Return the (x, y) coordinate for the center point of the cell that contains the specified text.  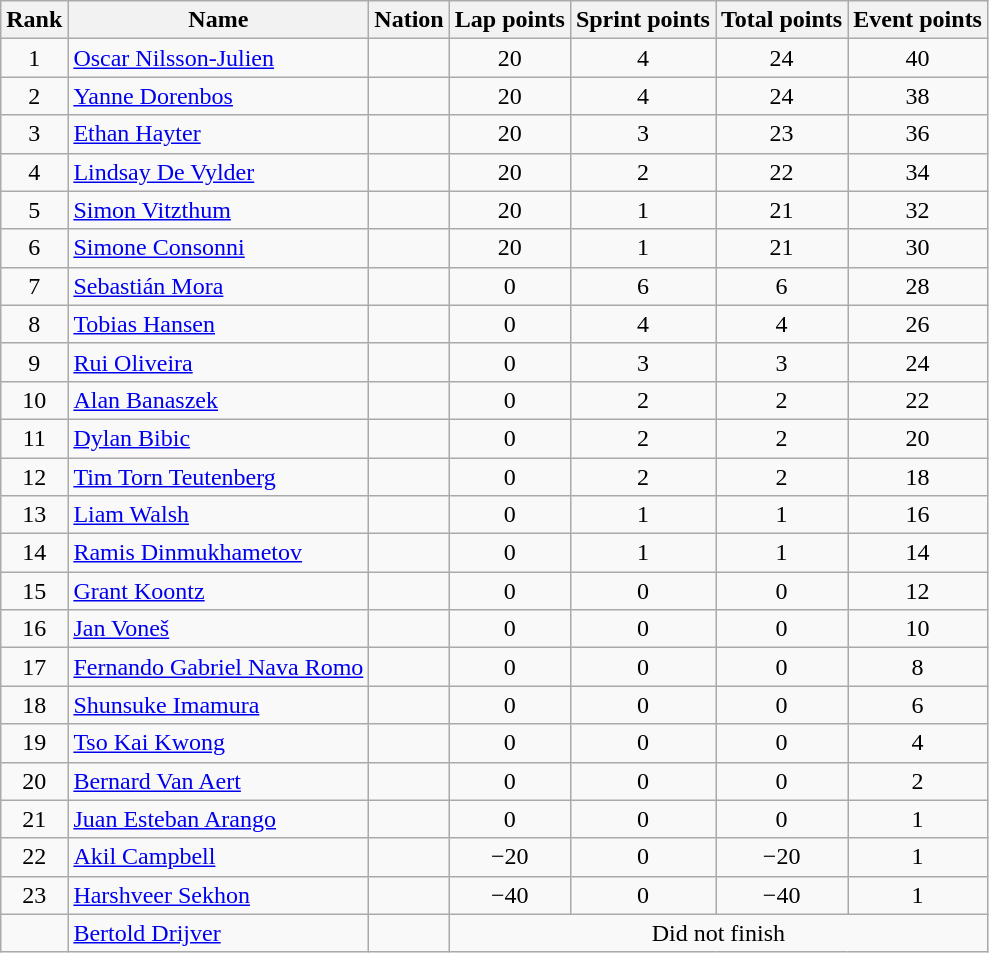
Yanne Dorenbos (218, 96)
Did not finish (718, 933)
26 (918, 324)
19 (34, 743)
Grant Koontz (218, 591)
Sebastián Mora (218, 286)
Total points (782, 20)
13 (34, 515)
28 (918, 286)
Lap points (510, 20)
Tobias Hansen (218, 324)
Ramis Dinmukhametov (218, 553)
Liam Walsh (218, 515)
9 (34, 362)
Dylan Bibic (218, 438)
Juan Esteban Arango (218, 819)
Simon Vitzthum (218, 210)
Harshveer Sekhon (218, 895)
Akil Campbell (218, 857)
Name (218, 20)
Nation (409, 20)
Fernando Gabriel Nava Romo (218, 667)
Shunsuke Imamura (218, 705)
36 (918, 134)
32 (918, 210)
Ethan Hayter (218, 134)
5 (34, 210)
40 (918, 58)
Oscar Nilsson-Julien (218, 58)
Tim Torn Teutenberg (218, 477)
Event points (918, 20)
Bertold Drijver (218, 933)
Rui Oliveira (218, 362)
38 (918, 96)
Sprint points (642, 20)
Rank (34, 20)
7 (34, 286)
Jan Voneš (218, 629)
Tso Kai Kwong (218, 743)
Bernard Van Aert (218, 781)
15 (34, 591)
Lindsay De Vylder (218, 172)
34 (918, 172)
17 (34, 667)
Alan Banaszek (218, 400)
Simone Consonni (218, 248)
30 (918, 248)
11 (34, 438)
